Find where the given text appears and provide that cell's center as (X, Y) coordinate. 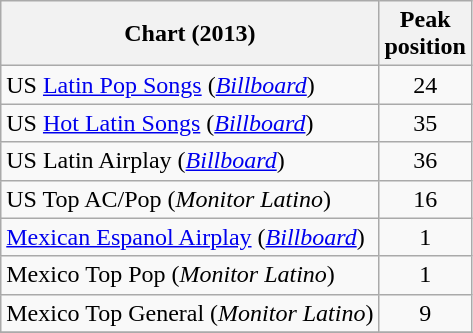
16 (425, 199)
Mexico Top Pop (Monitor Latino) (190, 275)
Peakposition (425, 34)
24 (425, 85)
Chart (2013) (190, 34)
US Top AC/Pop (Monitor Latino) (190, 199)
35 (425, 123)
US Hot Latin Songs (Billboard) (190, 123)
36 (425, 161)
US Latin Pop Songs (Billboard) (190, 85)
9 (425, 313)
Mexican Espanol Airplay (Billboard) (190, 237)
US Latin Airplay (Billboard) (190, 161)
Mexico Top General (Monitor Latino) (190, 313)
